Provide the [X, Y] coordinate of the cell's center where the given text is located.  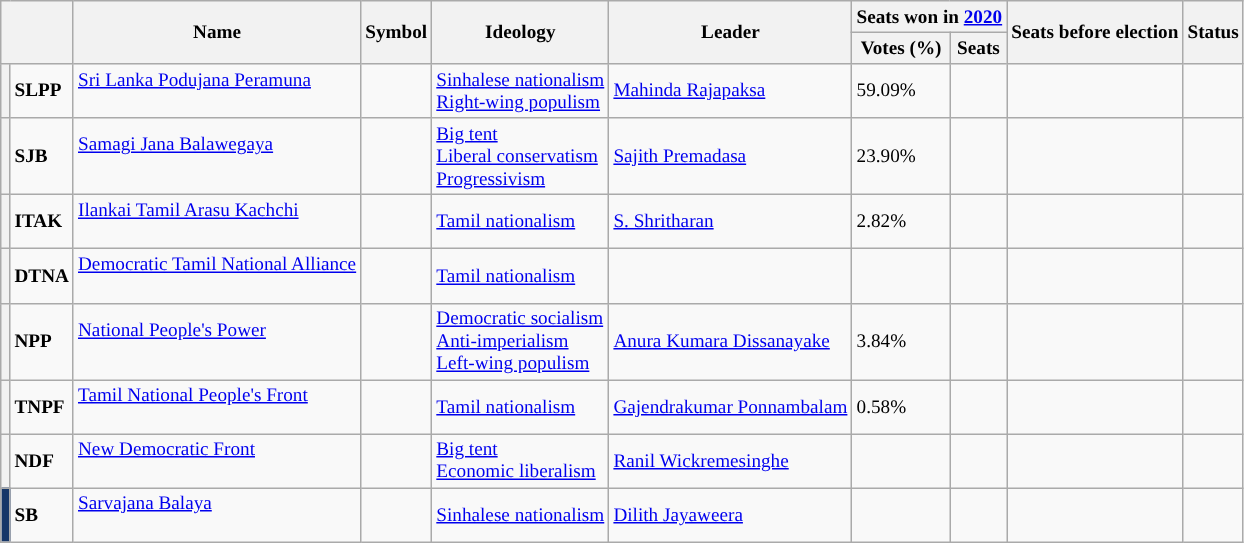
Big tent Liberal conservatism Progressivism [520, 156]
TNPF [42, 407]
Votes (%) [901, 48]
SLPP [42, 91]
Sri Lanka Podujana Peramuna [216, 91]
SB [42, 515]
Seats won in 2020 [930, 17]
Seats [978, 48]
NPP [42, 342]
Anura Kumara Dissanayake [730, 342]
59.09% [901, 91]
0.58% [901, 407]
New Democratic Front [216, 461]
SJB [42, 156]
Mahinda Rajapaksa [730, 91]
Tamil National People's Front [216, 407]
Name [216, 32]
2.82% [901, 222]
S. Shritharan [730, 222]
Symbol [396, 32]
Democratic socialism Anti-imperialism Left-wing populism [520, 342]
Sarvajana Balaya [216, 515]
Dilith Jayaweera [730, 515]
Ideology [520, 32]
Samagi Jana Balawegaya [216, 156]
Seats before election [1095, 32]
DTNA [42, 276]
3.84% [901, 342]
Ranil Wickremesinghe [730, 461]
Ilankai Tamil Arasu Kachchi [216, 222]
Sinhalese nationalismRight-wing populism [520, 91]
Sajith Premadasa [730, 156]
NDF [42, 461]
National People's Power [216, 342]
23.90% [901, 156]
Status [1213, 32]
Gajendrakumar Ponnambalam [730, 407]
Big tentEconomic liberalism [520, 461]
ITAK [42, 222]
Sinhalese nationalism [520, 515]
Democratic Tamil National Alliance [216, 276]
Leader [730, 32]
